Capture the cell that displays the provided text and extract its [x, y] central coordinate. 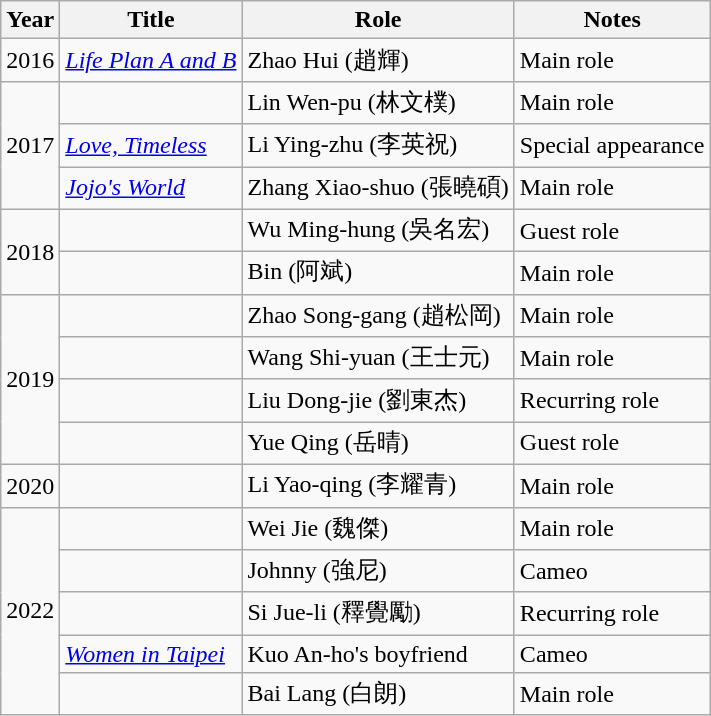
Yue Qing (岳晴) [378, 444]
Role [378, 20]
Wu Ming-hung (吳名宏) [378, 230]
Title [151, 20]
2017 [30, 145]
Liu Dong-jie (劉東杰) [378, 400]
Johnny (強尼) [378, 572]
Life Plan A and B [151, 60]
Zhao Hui (趙輝) [378, 60]
Li Ying-zhu (李英祝) [378, 146]
2019 [30, 379]
Kuo An-ho's boyfriend [378, 654]
Lin Wen-pu (林文樸) [378, 102]
Special appearance [612, 146]
Year [30, 20]
2022 [30, 611]
Li Yao-qing (李耀青) [378, 486]
Jojo's World [151, 188]
2016 [30, 60]
2020 [30, 486]
Notes [612, 20]
Zhang Xiao-shuo (張曉碩) [378, 188]
Zhao Song-gang (趙松岡) [378, 316]
Bin (阿斌) [378, 274]
2018 [30, 252]
Wei Jie (魏傑) [378, 528]
Bai Lang (白朗) [378, 694]
Si Jue-li (釋覺勵) [378, 614]
Women in Taipei [151, 654]
Wang Shi-yuan (王士元) [378, 358]
Love, Timeless [151, 146]
